Find where the given text appears and provide that cell's center as [X, Y] coordinate. 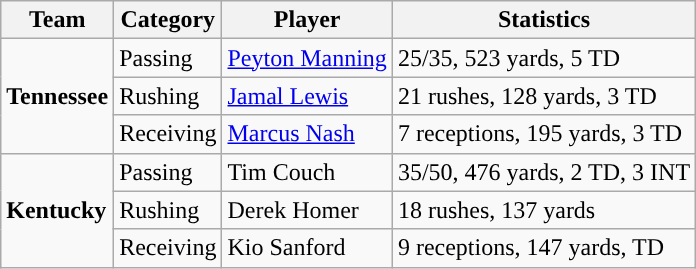
7 receptions, 195 yards, 3 TD [544, 134]
Derek Homer [307, 210]
Marcus Nash [307, 134]
Tim Couch [307, 172]
Statistics [544, 20]
Jamal Lewis [307, 96]
9 receptions, 147 yards, TD [544, 248]
Peyton Manning [307, 58]
Player [307, 20]
Kio Sanford [307, 248]
18 rushes, 137 yards [544, 210]
25/35, 523 yards, 5 TD [544, 58]
Team [58, 20]
Category [168, 20]
21 rushes, 128 yards, 3 TD [544, 96]
Kentucky [58, 210]
35/50, 476 yards, 2 TD, 3 INT [544, 172]
Tennessee [58, 96]
